Capture the cell that displays the provided text and extract its (x, y) central coordinate. 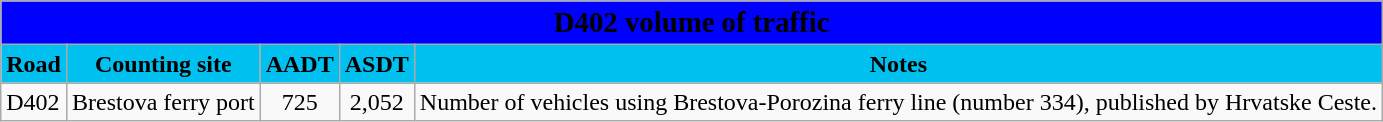
AADT (300, 64)
D402 volume of traffic (692, 23)
ASDT (376, 64)
Number of vehicles using Brestova-Porozina ferry line (number 334), published by Hrvatske Ceste. (898, 102)
D402 (34, 102)
725 (300, 102)
2,052 (376, 102)
Brestova ferry port (163, 102)
Counting site (163, 64)
Road (34, 64)
Notes (898, 64)
